Return the (X, Y) coordinate for the center point of the cell that contains the specified text.  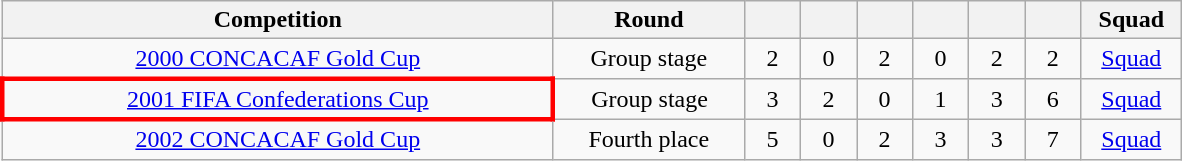
Round (648, 20)
Fourth place (648, 139)
2001 FIFA Confederations Cup (278, 98)
Competition (278, 20)
2000 CONCACAF Gold Cup (278, 59)
6 (1053, 98)
1 (941, 98)
2002 CONCACAF Gold Cup (278, 139)
5 (772, 139)
7 (1053, 139)
